Output the [X, Y] coordinate of the center of the cell containing the given text.  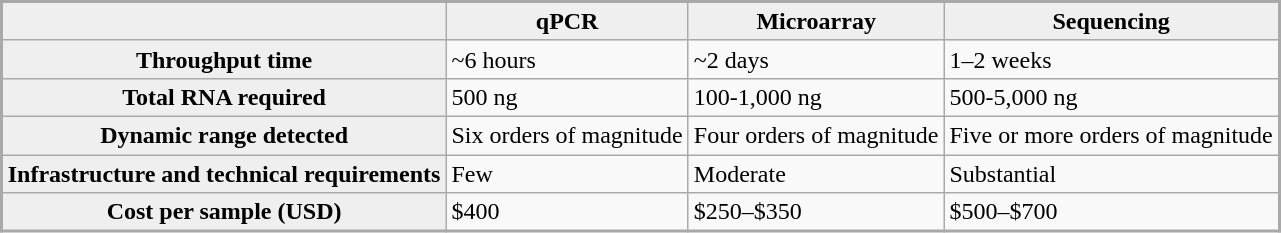
Cost per sample (USD) [224, 212]
Six orders of magnitude [567, 135]
$250–$350 [816, 212]
500 ng [567, 97]
~6 hours [567, 59]
Infrastructure and technical requirements [224, 173]
1–2 weeks [1112, 59]
$500–$700 [1112, 212]
Five or more orders of magnitude [1112, 135]
Few [567, 173]
500-5,000 ng [1112, 97]
$400 [567, 212]
~2 days [816, 59]
Dynamic range detected [224, 135]
Throughput time [224, 59]
Substantial [1112, 173]
qPCR [567, 22]
Moderate [816, 173]
Sequencing [1112, 22]
Four orders of magnitude [816, 135]
Microarray [816, 22]
Total RNA required [224, 97]
100-1,000 ng [816, 97]
